Pinpoint the cell where the given text exists, returning its (x, y) midpoint coordinate. 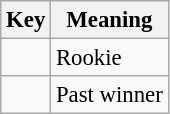
Key (26, 20)
Meaning (110, 20)
Rookie (110, 58)
Past winner (110, 95)
